From the cell containing the given text, extract its center point as [x, y] coordinate. 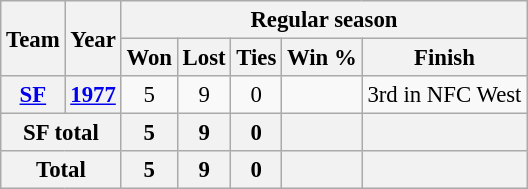
Finish [444, 58]
Regular season [324, 20]
3rd in NFC West [444, 95]
Team [33, 38]
SF total [61, 133]
Lost [204, 58]
Ties [256, 58]
SF [33, 95]
1977 [93, 95]
Win % [322, 58]
Total [61, 170]
Year [93, 38]
Won [149, 58]
